Return the (x, y) coordinate for the center point of the cell that contains the specified text.  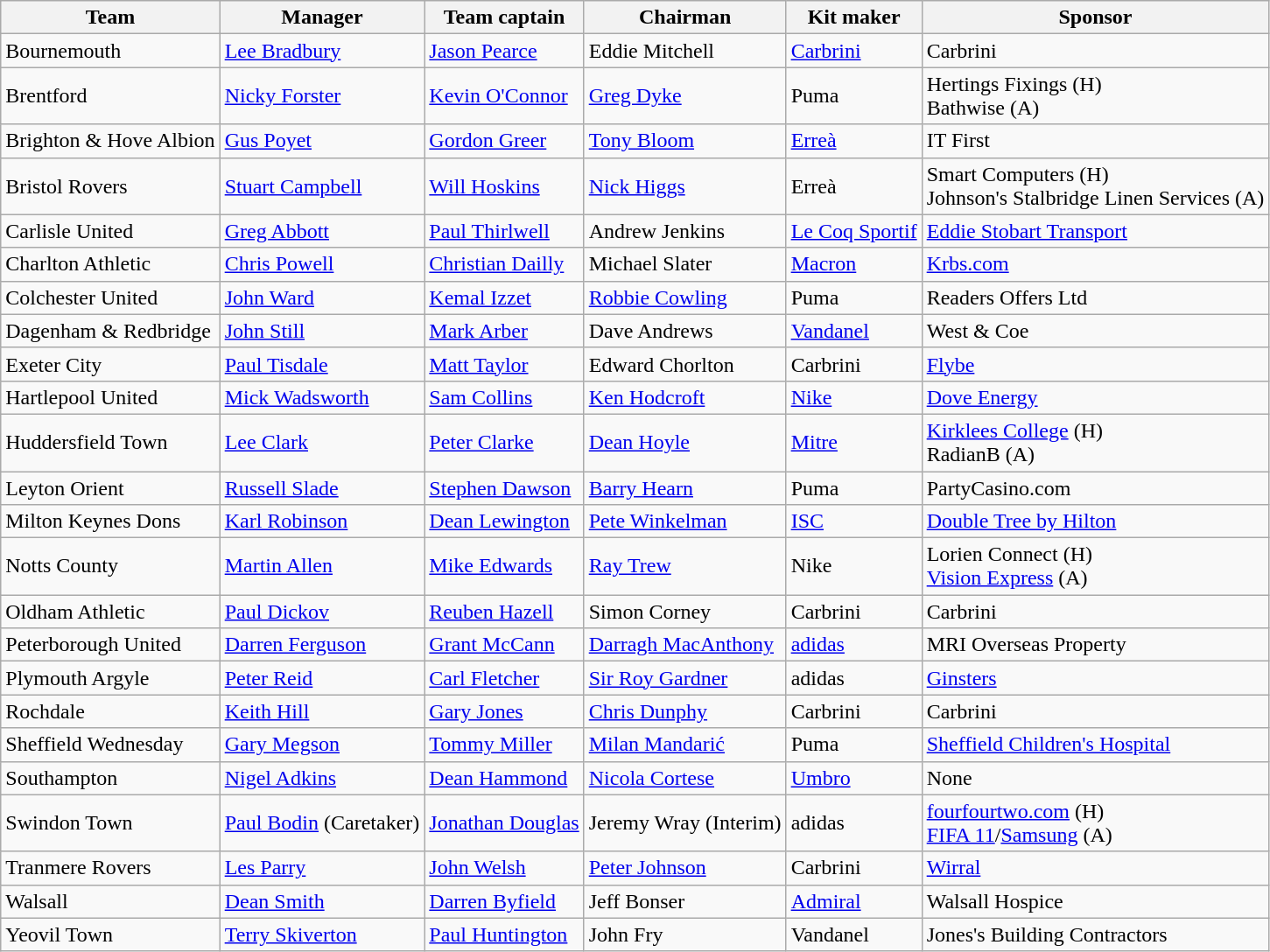
Admiral (854, 901)
ISC (854, 521)
Leyton Orient (110, 487)
Chris Dunphy (684, 711)
Le Coq Sportif (854, 231)
Exeter City (110, 364)
Lorien Connect (H) Vision Express (A) (1096, 567)
None (1096, 778)
Nigel Adkins (322, 778)
Simon Corney (684, 612)
Chris Powell (322, 264)
Lee Bradbury (322, 51)
Paul Bodin (Caretaker) (322, 822)
Paul Dickov (322, 612)
Kemal Izzet (504, 297)
Krbs.com (1096, 264)
Dean Hoyle (684, 443)
Gordon Greer (504, 141)
Mitre (854, 443)
Macron (854, 264)
Double Tree by Hilton (1096, 521)
Smart Computers (H)Johnson's Stalbridge Linen Services (A) (1096, 185)
Southampton (110, 778)
Kit maker (854, 17)
Paul Huntington (504, 934)
Andrew Jenkins (684, 231)
John Still (322, 331)
Charlton Athletic (110, 264)
Pete Winkelman (684, 521)
Stephen Dawson (504, 487)
Sheffield Wednesday (110, 745)
Mike Edwards (504, 567)
Bournemouth (110, 51)
IT First (1096, 141)
Barry Hearn (684, 487)
Sir Roy Gardner (684, 678)
Gary Jones (504, 711)
Manager (322, 17)
Yeovil Town (110, 934)
Les Parry (322, 868)
Hartlepool United (110, 397)
Tony Bloom (684, 141)
West & Coe (1096, 331)
Russell Slade (322, 487)
Edward Chorlton (684, 364)
Wirral (1096, 868)
Ray Trew (684, 567)
Umbro (854, 778)
Dean Lewington (504, 521)
Swindon Town (110, 822)
Notts County (110, 567)
Paul Tisdale (322, 364)
Sponsor (1096, 17)
PartyCasino.com (1096, 487)
Peter Clarke (504, 443)
Tommy Miller (504, 745)
Keith Hill (322, 711)
Readers Offers Ltd (1096, 297)
Team (110, 17)
Stuart Campbell (322, 185)
Team captain (504, 17)
John Welsh (504, 868)
Dove Energy (1096, 397)
Jeremy Wray (Interim) (684, 822)
Brighton & Hove Albion (110, 141)
Flybe (1096, 364)
Gus Poyet (322, 141)
fourfourtwo.com (H)FIFA 11/Samsung (A) (1096, 822)
Dean Smith (322, 901)
Sam Collins (504, 397)
Kirklees College (H)RadianB (A) (1096, 443)
Huddersfield Town (110, 443)
Walsall (110, 901)
Greg Dyke (684, 96)
Colchester United (110, 297)
Paul Thirlwell (504, 231)
Jonathan Douglas (504, 822)
Nicky Forster (322, 96)
Dave Andrews (684, 331)
Carl Fletcher (504, 678)
Michael Slater (684, 264)
Mark Arber (504, 331)
John Ward (322, 297)
Eddie Stobart Transport (1096, 231)
Nick Higgs (684, 185)
Plymouth Argyle (110, 678)
Grant McCann (504, 645)
Nicola Cortese (684, 778)
Bristol Rovers (110, 185)
Will Hoskins (504, 185)
Hertings Fixings (H)Bathwise (A) (1096, 96)
Kevin O'Connor (504, 96)
Matt Taylor (504, 364)
Peter Johnson (684, 868)
John Fry (684, 934)
Milan Mandarić (684, 745)
Darren Byfield (504, 901)
Jones's Building Contractors (1096, 934)
Lee Clark (322, 443)
Reuben Hazell (504, 612)
Ken Hodcroft (684, 397)
Darragh MacAnthony (684, 645)
Greg Abbott (322, 231)
Jeff Bonser (684, 901)
Eddie Mitchell (684, 51)
Darren Ferguson (322, 645)
Rochdale (110, 711)
Martin Allen (322, 567)
Ginsters (1096, 678)
Carlisle United (110, 231)
Christian Dailly (504, 264)
Robbie Cowling (684, 297)
Milton Keynes Dons (110, 521)
Walsall Hospice (1096, 901)
Dagenham & Redbridge (110, 331)
Terry Skiverton (322, 934)
Peterborough United (110, 645)
Oldham Athletic (110, 612)
Jason Pearce (504, 51)
Peter Reid (322, 678)
Tranmere Rovers (110, 868)
Brentford (110, 96)
Dean Hammond (504, 778)
MRI Overseas Property (1096, 645)
Gary Megson (322, 745)
Chairman (684, 17)
Sheffield Children's Hospital (1096, 745)
Karl Robinson (322, 521)
Mick Wadsworth (322, 397)
